Return the (X, Y) coordinate for the center point of the cell that contains the specified text.  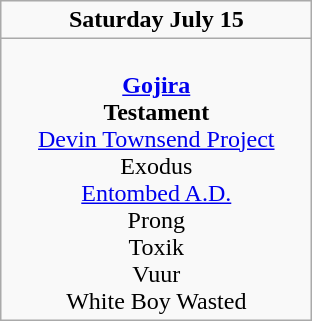
Saturday July 15 (156, 20)
Gojira Testament Devin Townsend Project Exodus Entombed A.D. Prong Toxik Vuur White Boy Wasted (156, 180)
